From the cell containing the given text, extract its center point as (x, y) coordinate. 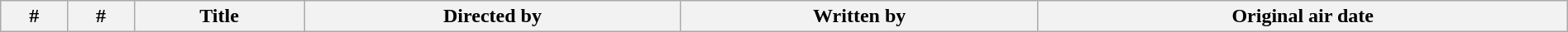
Directed by (493, 16)
Title (218, 16)
Original air date (1303, 16)
Written by (859, 16)
